Capture the cell that displays the provided text and extract its [x, y] central coordinate. 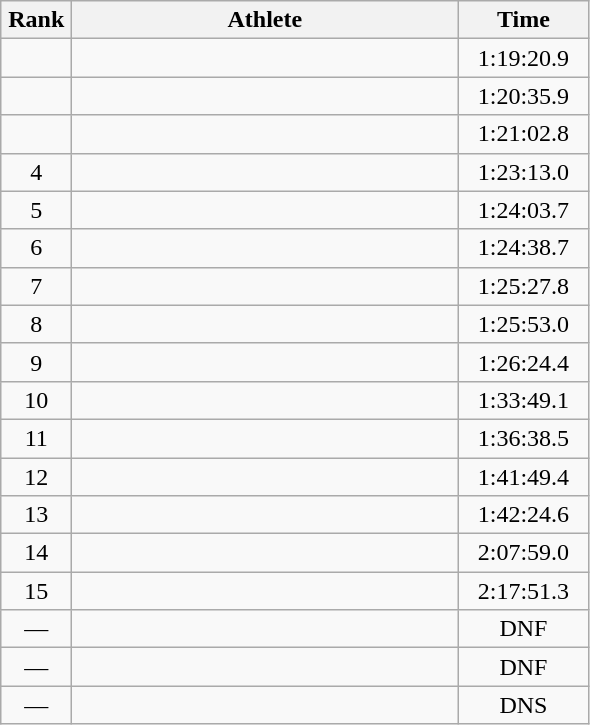
1:19:20.9 [524, 58]
4 [36, 172]
1:24:38.7 [524, 248]
8 [36, 324]
1:25:53.0 [524, 324]
1:41:49.4 [524, 477]
14 [36, 553]
Athlete [265, 20]
13 [36, 515]
Rank [36, 20]
DNS [524, 705]
10 [36, 400]
9 [36, 362]
1:23:13.0 [524, 172]
5 [36, 210]
1:25:27.8 [524, 286]
Time [524, 20]
12 [36, 477]
1:21:02.8 [524, 134]
1:20:35.9 [524, 96]
7 [36, 286]
1:36:38.5 [524, 438]
1:33:49.1 [524, 400]
1:26:24.4 [524, 362]
2:17:51.3 [524, 591]
6 [36, 248]
1:24:03.7 [524, 210]
1:42:24.6 [524, 515]
2:07:59.0 [524, 553]
11 [36, 438]
15 [36, 591]
